Provide the (X, Y) coordinate of the cell's center where the given text is located.  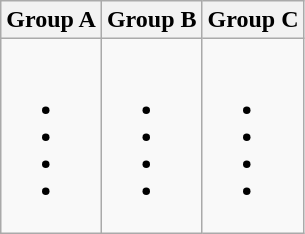
Group C (253, 20)
Group A (52, 20)
Group B (152, 20)
